Find where the given text appears and provide that cell's center as [X, Y] coordinate. 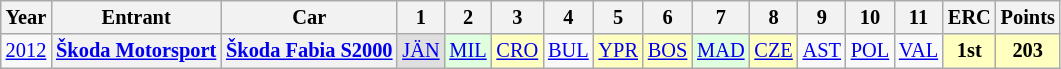
POL [870, 51]
AST [822, 51]
1st [970, 51]
BOS [668, 51]
11 [918, 17]
6 [668, 17]
YPR [618, 51]
2012 [26, 51]
MIL [468, 51]
VAL [918, 51]
Year [26, 17]
MAD [720, 51]
2 [468, 17]
CRO [518, 51]
Entrant [136, 17]
4 [568, 17]
10 [870, 17]
Škoda Fabia S2000 [309, 51]
CZE [773, 51]
1 [420, 17]
7 [720, 17]
JÄN [420, 51]
5 [618, 17]
Škoda Motorsport [136, 51]
Car [309, 17]
ERC [970, 17]
9 [822, 17]
203 [1028, 51]
3 [518, 17]
8 [773, 17]
BUL [568, 51]
Points [1028, 17]
